Identify which cell holds the provided text, then report its [x, y] central coordinate. 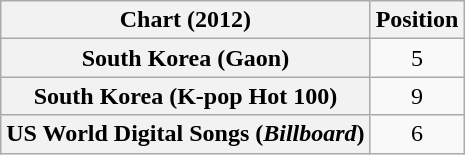
9 [417, 96]
South Korea (Gaon) [186, 58]
Chart (2012) [186, 20]
South Korea (K-pop Hot 100) [186, 96]
5 [417, 58]
Position [417, 20]
6 [417, 134]
US World Digital Songs (Billboard) [186, 134]
